Output the [x, y] coordinate of the center of the cell containing the given text.  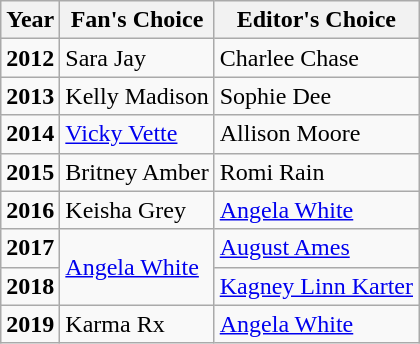
Charlee Chase [316, 58]
Sara Jay [137, 58]
2014 [30, 134]
Sophie Dee [316, 96]
2018 [30, 286]
Romi Rain [316, 172]
August Ames [316, 248]
Kelly Madison [137, 96]
Allison Moore [316, 134]
2012 [30, 58]
2019 [30, 324]
2016 [30, 210]
2015 [30, 172]
Vicky Vette [137, 134]
Keisha Grey [137, 210]
Britney Amber [137, 172]
Fan's Choice [137, 20]
Editor's Choice [316, 20]
Karma Rx [137, 324]
2013 [30, 96]
Kagney Linn Karter [316, 286]
Year [30, 20]
2017 [30, 248]
